Detect which cell encompasses the target text, then output its [X, Y] center coordinate. 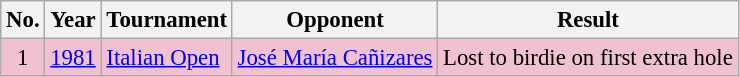
Year [73, 20]
José María Cañizares [334, 58]
1981 [73, 58]
Result [588, 20]
Opponent [334, 20]
Tournament [166, 20]
1 [23, 58]
No. [23, 20]
Lost to birdie on first extra hole [588, 58]
Italian Open [166, 58]
